Locate the cell with the specified text and output its (X, Y) center coordinate. 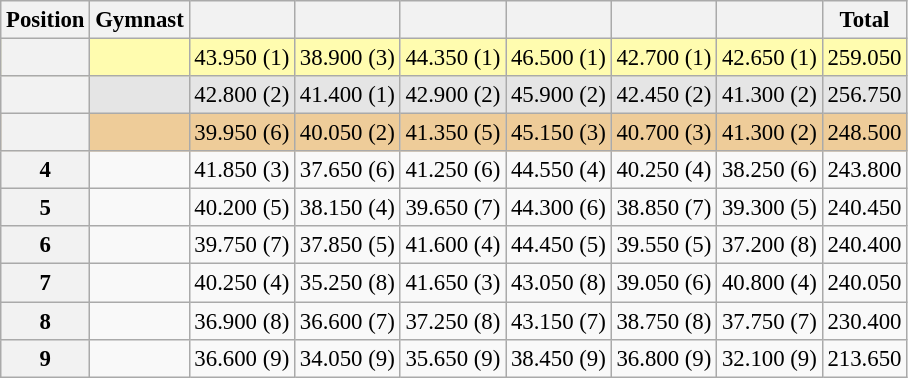
38.150 (4) (348, 208)
32.100 (9) (770, 358)
Total (864, 20)
240.050 (864, 283)
8 (46, 321)
42.900 (2) (453, 95)
40.050 (2) (348, 133)
42.700 (1) (664, 58)
43.150 (7) (559, 321)
38.450 (9) (559, 358)
39.300 (5) (770, 208)
37.650 (6) (348, 170)
37.750 (7) (770, 321)
41.650 (3) (453, 283)
240.450 (864, 208)
9 (46, 358)
40.800 (4) (770, 283)
Gymnast (140, 20)
40.700 (3) (664, 133)
40.200 (5) (242, 208)
248.500 (864, 133)
44.300 (6) (559, 208)
37.850 (5) (348, 245)
46.500 (1) (559, 58)
6 (46, 245)
37.200 (8) (770, 245)
Position (46, 20)
259.050 (864, 58)
43.950 (1) (242, 58)
5 (46, 208)
45.150 (3) (559, 133)
39.550 (5) (664, 245)
41.850 (3) (242, 170)
213.650 (864, 358)
41.250 (6) (453, 170)
41.350 (5) (453, 133)
44.450 (5) (559, 245)
230.400 (864, 321)
38.250 (6) (770, 170)
37.250 (8) (453, 321)
38.750 (8) (664, 321)
34.050 (9) (348, 358)
39.650 (7) (453, 208)
240.400 (864, 245)
4 (46, 170)
7 (46, 283)
41.400 (1) (348, 95)
35.650 (9) (453, 358)
45.900 (2) (559, 95)
243.800 (864, 170)
39.050 (6) (664, 283)
36.900 (8) (242, 321)
42.800 (2) (242, 95)
36.600 (9) (242, 358)
42.450 (2) (664, 95)
35.250 (8) (348, 283)
38.900 (3) (348, 58)
44.350 (1) (453, 58)
43.050 (8) (559, 283)
39.950 (6) (242, 133)
44.550 (4) (559, 170)
36.800 (9) (664, 358)
36.600 (7) (348, 321)
39.750 (7) (242, 245)
38.850 (7) (664, 208)
41.600 (4) (453, 245)
42.650 (1) (770, 58)
256.750 (864, 95)
